Capture the cell that displays the provided text and extract its [x, y] central coordinate. 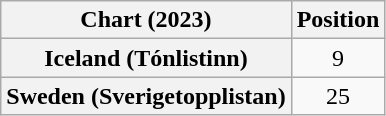
Sweden (Sverigetopplistan) [146, 96]
Position [338, 20]
25 [338, 96]
Iceland (Tónlistinn) [146, 58]
9 [338, 58]
Chart (2023) [146, 20]
